Identify which cell holds the provided text, then report its [X, Y] central coordinate. 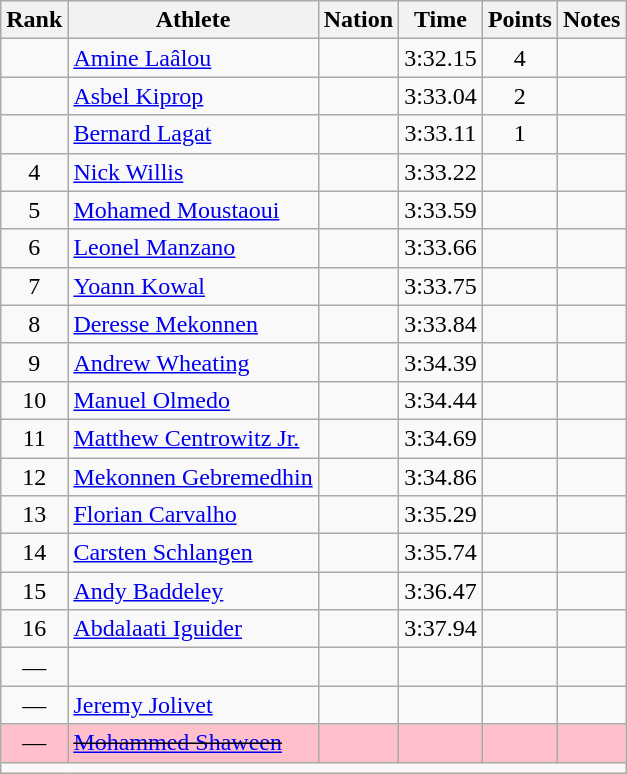
15 [34, 591]
13 [34, 515]
14 [34, 553]
3:32.15 [441, 58]
Nick Willis [193, 172]
11 [34, 438]
10 [34, 400]
3:33.75 [441, 286]
3:35.74 [441, 553]
2 [520, 96]
3:33.22 [441, 172]
1 [520, 134]
9 [34, 362]
Deresse Mekonnen [193, 324]
3:33.04 [441, 96]
7 [34, 286]
3:37.94 [441, 629]
Andy Baddeley [193, 591]
3:33.59 [441, 210]
Time [441, 20]
3:34.86 [441, 477]
Carsten Schlangen [193, 553]
3:33.66 [441, 248]
Jeremy Jolivet [193, 705]
Mohammed Shaween [193, 743]
Manuel Olmedo [193, 400]
3:34.69 [441, 438]
Points [520, 20]
6 [34, 248]
Andrew Wheating [193, 362]
3:34.44 [441, 400]
Mekonnen Gebremedhin [193, 477]
Leonel Manzano [193, 248]
3:33.84 [441, 324]
5 [34, 210]
3:35.29 [441, 515]
Florian Carvalho [193, 515]
Abdalaati Iguider [193, 629]
3:36.47 [441, 591]
Asbel Kiprop [193, 96]
8 [34, 324]
Matthew Centrowitz Jr. [193, 438]
12 [34, 477]
Bernard Lagat [193, 134]
3:33.11 [441, 134]
Amine Laâlou [193, 58]
Yoann Kowal [193, 286]
Notes [591, 20]
Rank [34, 20]
Nation [358, 20]
Athlete [193, 20]
3:34.39 [441, 362]
16 [34, 629]
Mohamed Moustaoui [193, 210]
